Locate the cell with the specified text and output its [x, y] center coordinate. 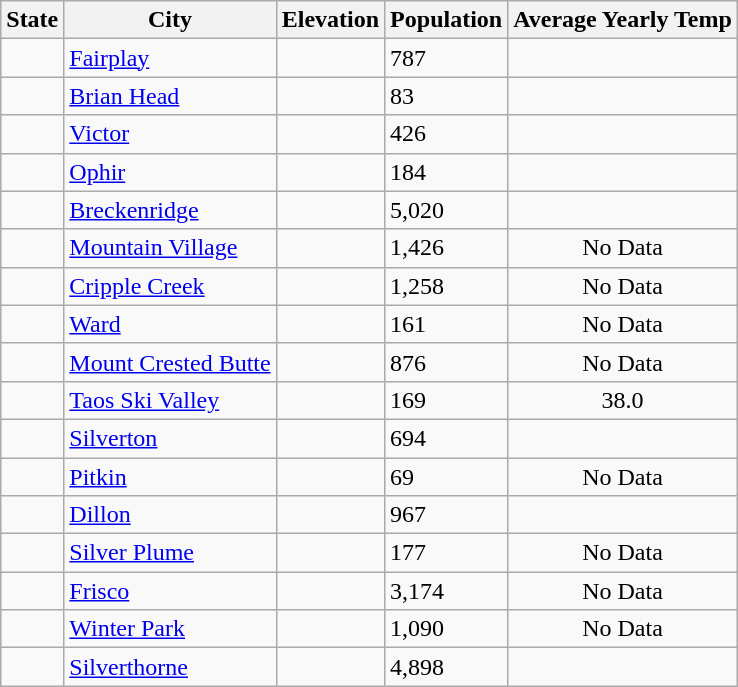
Mountain Village [170, 248]
161 [446, 324]
5,020 [446, 210]
Pitkin [170, 477]
876 [446, 362]
Elevation [330, 20]
City [170, 20]
Victor [170, 134]
Dillon [170, 515]
694 [446, 438]
967 [446, 515]
426 [446, 134]
169 [446, 400]
Silverthorne [170, 667]
Silverton [170, 438]
787 [446, 58]
69 [446, 477]
Ward [170, 324]
State [32, 20]
Frisco [170, 591]
Fairplay [170, 58]
1,090 [446, 629]
177 [446, 553]
38.0 [623, 400]
Breckenridge [170, 210]
1,426 [446, 248]
184 [446, 172]
Brian Head [170, 96]
Silver Plume [170, 553]
1,258 [446, 286]
Ophir [170, 172]
83 [446, 96]
Taos Ski Valley [170, 400]
4,898 [446, 667]
Population [446, 20]
Mount Crested Butte [170, 362]
3,174 [446, 591]
Cripple Creek [170, 286]
Winter Park [170, 629]
Average Yearly Temp [623, 20]
